Detect which cell encompasses the target text, then output its [X, Y] center coordinate. 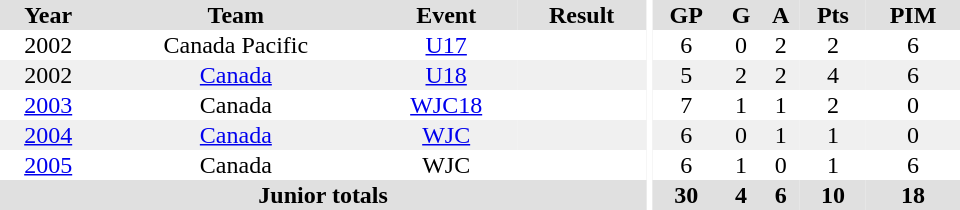
18 [913, 195]
Event [446, 15]
Pts [833, 15]
A [780, 15]
30 [686, 195]
GP [686, 15]
5 [686, 75]
2003 [48, 105]
U18 [446, 75]
10 [833, 195]
Year [48, 15]
2004 [48, 135]
Canada Pacific [236, 45]
Junior totals [323, 195]
WJC18 [446, 105]
G [740, 15]
7 [686, 105]
PIM [913, 15]
2005 [48, 165]
Team [236, 15]
Result [582, 15]
U17 [446, 45]
